Extract the [x, y] coordinate from the center of the cell holding the provided text.  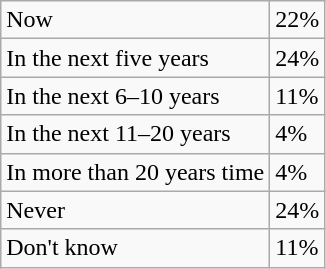
Never [136, 210]
Don't know [136, 248]
In the next five years [136, 58]
In more than 20 years time [136, 172]
In the next 6–10 years [136, 96]
22% [298, 20]
Now [136, 20]
In the next 11–20 years [136, 134]
